For the text-containing cell, return its midpoint in [X, Y] coordinate format. 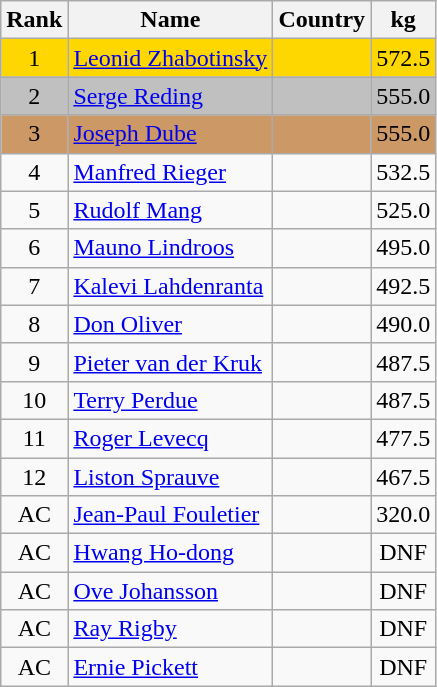
Liston Sprauve [170, 477]
477.5 [404, 438]
Ernie Pickett [170, 667]
Roger Levecq [170, 438]
525.0 [404, 210]
Terry Perdue [170, 400]
7 [34, 286]
12 [34, 477]
490.0 [404, 324]
Leonid Zhabotinsky [170, 58]
Name [170, 20]
467.5 [404, 477]
320.0 [404, 515]
10 [34, 400]
Rudolf Mang [170, 210]
Jean-Paul Fouletier [170, 515]
1 [34, 58]
492.5 [404, 286]
532.5 [404, 172]
Ray Rigby [170, 629]
6 [34, 248]
495.0 [404, 248]
Don Oliver [170, 324]
8 [34, 324]
Ove Johansson [170, 591]
Serge Reding [170, 96]
9 [34, 362]
4 [34, 172]
Manfred Rieger [170, 172]
5 [34, 210]
Mauno Lindroos [170, 248]
Hwang Ho-dong [170, 553]
Pieter van der Kruk [170, 362]
kg [404, 20]
Kalevi Lahdenranta [170, 286]
11 [34, 438]
Joseph Dube [170, 134]
Country [322, 20]
Rank [34, 20]
2 [34, 96]
572.5 [404, 58]
3 [34, 134]
